For the text-containing cell, return its midpoint in [x, y] coordinate format. 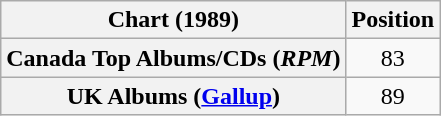
Chart (1989) [174, 20]
Position [393, 20]
89 [393, 96]
Canada Top Albums/CDs (RPM) [174, 58]
UK Albums (Gallup) [174, 96]
83 [393, 58]
